From the cell containing the given text, extract its center point as [x, y] coordinate. 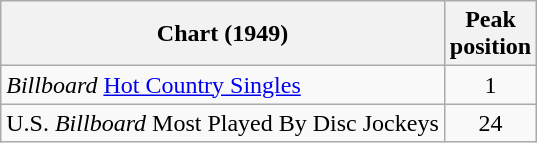
1 [490, 85]
Chart (1949) [223, 34]
24 [490, 123]
Peakposition [490, 34]
Billboard Hot Country Singles [223, 85]
U.S. Billboard Most Played By Disc Jockeys [223, 123]
